Output the (x, y) coordinate of the center of the cell containing the given text.  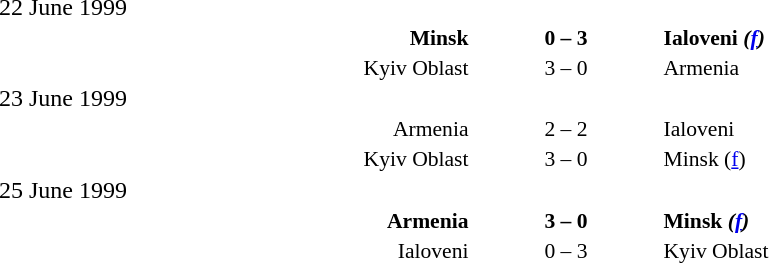
0 – 3 (566, 38)
2 – 2 (566, 129)
